Locate the cell with the specified text and output its [X, Y] center coordinate. 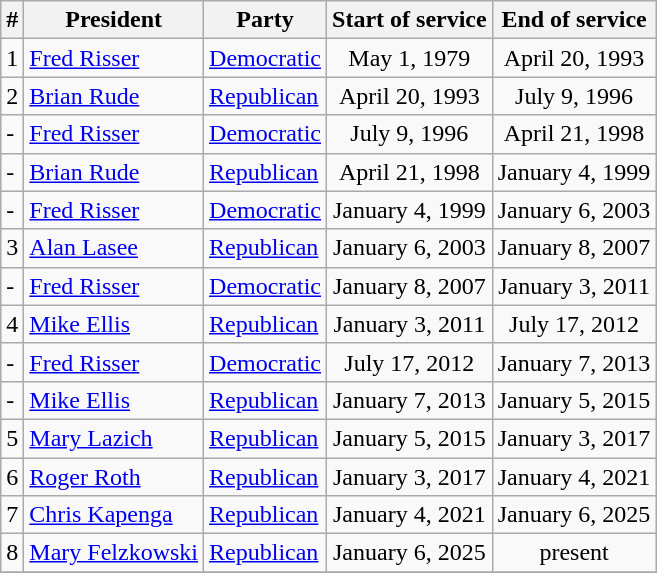
Chris Kapenga [114, 515]
Start of service [410, 20]
7 [12, 515]
Alan Lasee [114, 248]
Party [266, 20]
1 [12, 58]
present [574, 553]
May 1, 1979 [410, 58]
Mary Felzkowski [114, 553]
Roger Roth [114, 477]
8 [12, 553]
President [114, 20]
2 [12, 96]
Mary Lazich [114, 438]
# [12, 20]
End of service [574, 20]
5 [12, 438]
4 [12, 324]
3 [12, 248]
6 [12, 477]
